Find where the given text appears and provide that cell's center as (x, y) coordinate. 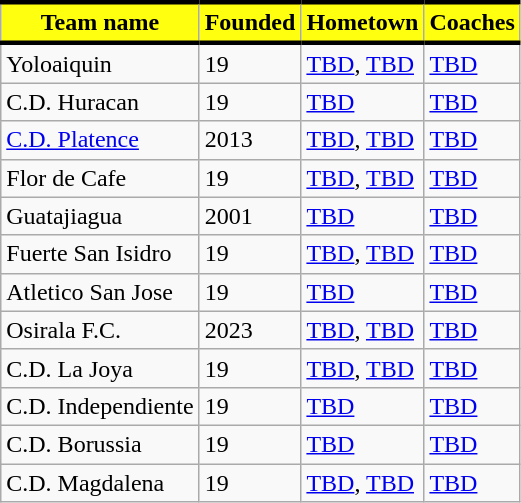
C.D. La Joya (100, 368)
C.D. Borussia (100, 444)
2013 (250, 140)
Yoloaiquin (100, 63)
Hometown (362, 22)
Guatajiagua (100, 216)
C.D. Platence (100, 140)
Osirala F.C. (100, 330)
Founded (250, 22)
C.D. Independiente (100, 406)
Team name (100, 22)
C.D. Huracan (100, 102)
Coaches (472, 22)
2001 (250, 216)
Fuerte San Isidro (100, 254)
Flor de Cafe (100, 178)
Atletico San Jose (100, 292)
2023 (250, 330)
C.D. Magdalena (100, 483)
